For the text-containing cell, return its midpoint in [x, y] coordinate format. 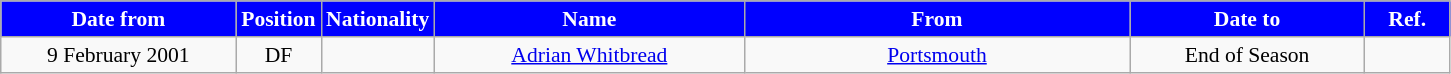
Date to [1248, 19]
Ref. [1408, 19]
From [936, 19]
End of Season [1248, 55]
Date from [118, 19]
Position [278, 19]
Adrian Whitbread [589, 55]
Nationality [378, 19]
DF [278, 55]
Name [589, 19]
Portsmouth [936, 55]
9 February 2001 [118, 55]
